Identify which cell holds the provided text, then report its [X, Y] central coordinate. 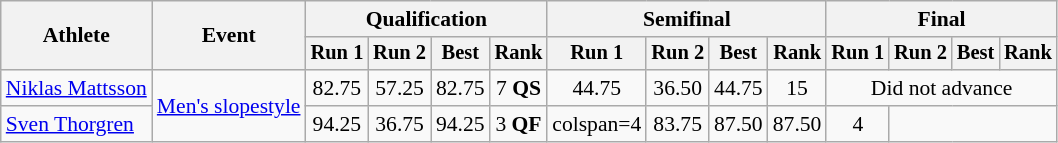
Niklas Mattsson [76, 88]
colspan=4 [596, 124]
36.75 [400, 124]
4 [858, 124]
Final [941, 19]
83.75 [678, 124]
Athlete [76, 36]
Sven Thorgren [76, 124]
57.25 [400, 88]
Men's slopestyle [229, 106]
Event [229, 36]
Semifinal [686, 19]
36.50 [678, 88]
Qualification [427, 19]
15 [798, 88]
3 QF [519, 124]
7 QS [519, 88]
Did not advance [941, 88]
